Determine the [X, Y] coordinate at the center of the cell enclosing the given text.  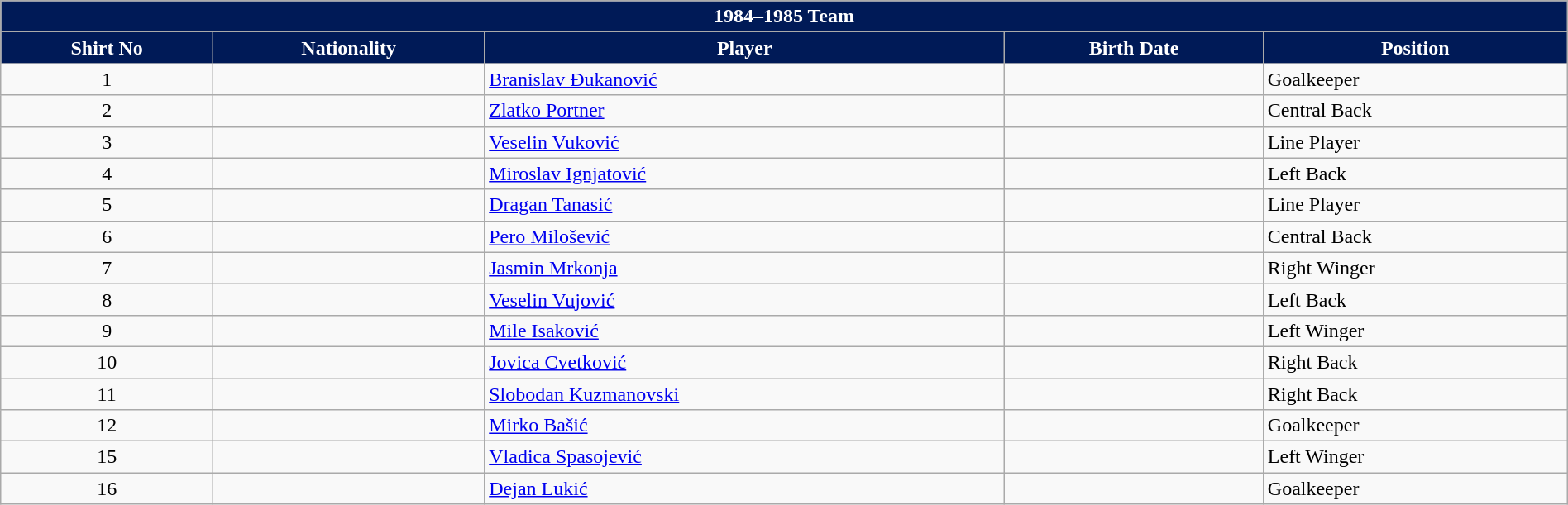
Mile Isaković [744, 331]
Mirko Bašić [744, 426]
Miroslav Ignjatović [744, 174]
Zlatko Portner [744, 111]
Position [1415, 48]
Shirt No [108, 48]
Vladica Spasojević [744, 457]
Branislav Đukanović [744, 79]
5 [108, 205]
Jasmin Mrkonja [744, 268]
9 [108, 331]
Veselin Vujović [744, 299]
2 [108, 111]
1984–1985 Team [784, 17]
12 [108, 426]
Dejan Lukić [744, 488]
Dragan Tanasić [744, 205]
Jovica Cvetković [744, 362]
Right Winger [1415, 268]
Nationality [349, 48]
3 [108, 142]
8 [108, 299]
15 [108, 457]
Birth Date [1134, 48]
Pero Milošević [744, 236]
6 [108, 236]
1 [108, 79]
16 [108, 488]
10 [108, 362]
Slobodan Kuzmanovski [744, 394]
Player [744, 48]
7 [108, 268]
11 [108, 394]
4 [108, 174]
Veselin Vuković [744, 142]
